Return [X, Y] of the center of cell containing provided text 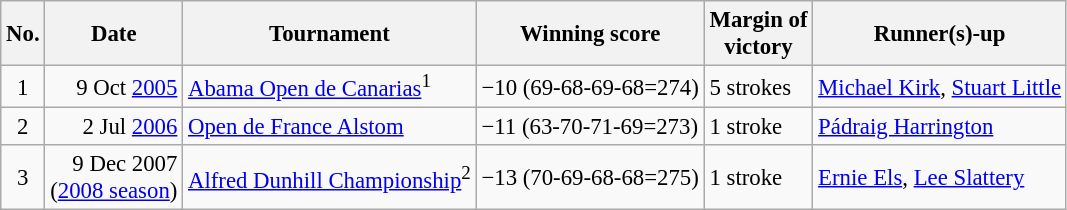
5 strokes [758, 87]
Winning score [590, 34]
2 [23, 127]
Open de France Alstom [330, 127]
Runner(s)-up [940, 34]
−11 (63-70-71-69=273) [590, 127]
Date [114, 34]
3 [23, 178]
−13 (70-69-68-68=275) [590, 178]
9 Oct 2005 [114, 87]
No. [23, 34]
−10 (69-68-69-68=274) [590, 87]
Tournament [330, 34]
Abama Open de Canarias1 [330, 87]
1 [23, 87]
Pádraig Harrington [940, 127]
Ernie Els, Lee Slattery [940, 178]
9 Dec 2007(2008 season) [114, 178]
Alfred Dunhill Championship2 [330, 178]
Michael Kirk, Stuart Little [940, 87]
2 Jul 2006 [114, 127]
Margin ofvictory [758, 34]
